Capture the cell that displays the provided text and extract its (x, y) central coordinate. 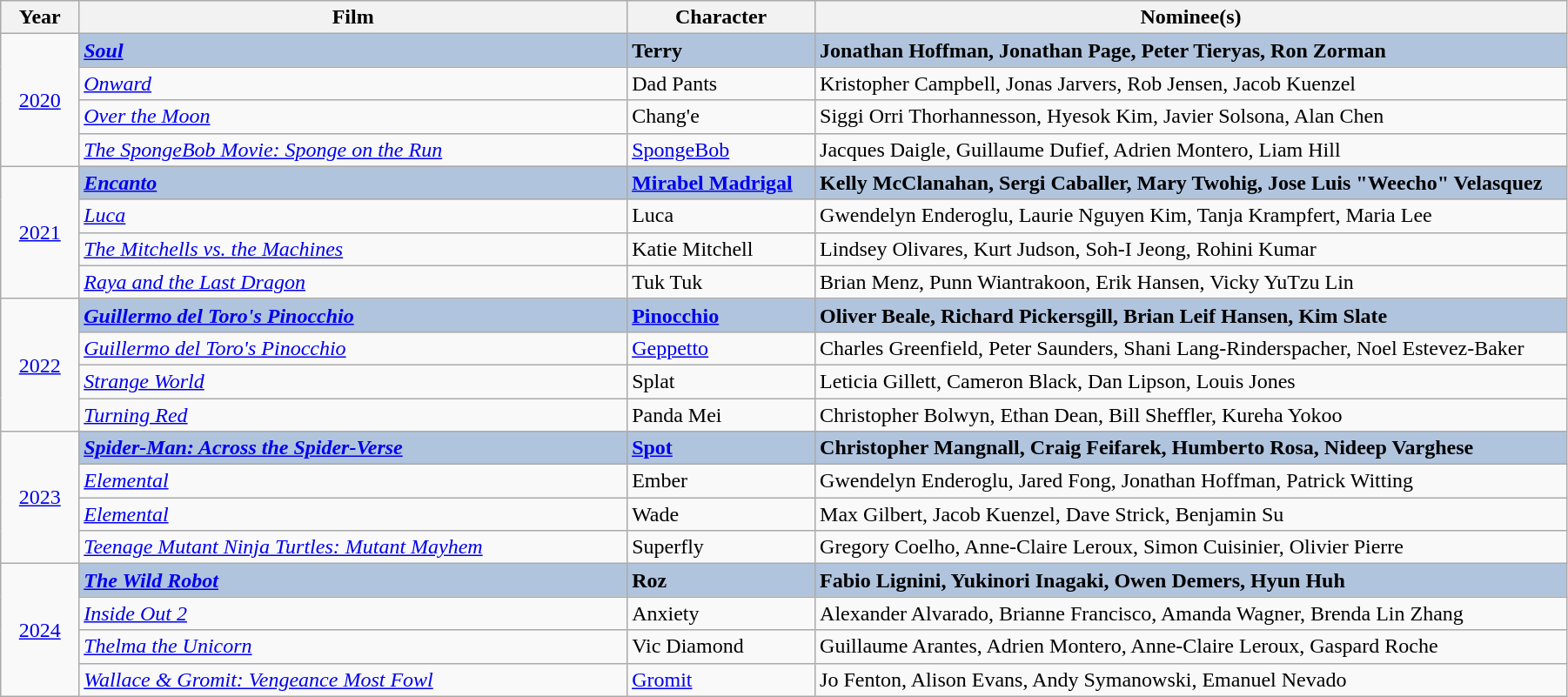
Panda Mei (721, 415)
Dad Pants (721, 84)
2021 (40, 232)
Strange World (353, 381)
Gwendelyn Enderoglu, Jared Fong, Jonathan Hoffman, Patrick Witting (1191, 481)
Anxiety (721, 613)
Geppetto (721, 348)
The Wild Robot (353, 580)
2023 (40, 498)
Chang'e (721, 117)
Fabio Lignini, Yukinori Inagaki, Owen Demers, Hyun Huh (1191, 580)
Film (353, 17)
Encanto (353, 183)
Kelly McClanahan, Sergi Caballer, Mary Twohig, Jose Luis "Weecho" Velasquez (1191, 183)
Jo Fenton, Alison Evans, Andy Symanowski, Emanuel Nevado (1191, 680)
Leticia Gillett, Cameron Black, Dan Lipson, Louis Jones (1191, 381)
Brian Menz, Punn Wiantrakoon, Erik Hansen, Vicky YuTzu Lin (1191, 282)
Turning Red (353, 415)
Katie Mitchell (721, 249)
Guillaume Arantes, Adrien Montero, Anne-Claire Leroux, Gaspard Roche (1191, 647)
Wallace & Gromit: Vengeance Most Fowl (353, 680)
Splat (721, 381)
SpongeBob (721, 150)
Over the Moon (353, 117)
Soul (353, 50)
Year (40, 17)
Ember (721, 481)
Spot (721, 448)
The SpongeBob Movie: Sponge on the Run (353, 150)
Superfly (721, 547)
Jonathan Hoffman, Jonathan Page, Peter Tieryas, Ron Zorman (1191, 50)
Gregory Coelho, Anne-Claire Leroux, Simon Cuisinier, Olivier Pierre (1191, 547)
Pinocchio (721, 315)
Jacques Daigle, Guillaume Dufief, Adrien Montero, Liam Hill (1191, 150)
Charles Greenfield, Peter Saunders, Shani Lang-Rinderspacher, Noel Estevez-Baker (1191, 348)
Wade (721, 514)
Vic Diamond (721, 647)
2022 (40, 365)
Gwendelyn Enderoglu, Laurie Nguyen Kim, Tanja Krampfert, Maria Lee (1191, 216)
2024 (40, 630)
Christopher Bolwyn, Ethan Dean, Bill Sheffler, Kureha Yokoo (1191, 415)
Thelma the Unicorn (353, 647)
Oliver Beale, Richard Pickersgill, Brian Leif Hansen, Kim Slate (1191, 315)
Character (721, 17)
Inside Out 2 (353, 613)
Spider-Man: Across the Spider-Verse (353, 448)
Siggi Orri Thorhannesson, Hyesok Kim, Javier Solsona, Alan Chen (1191, 117)
Gromit (721, 680)
Alexander Alvarado, Brianne Francisco, Amanda Wagner, Brenda Lin Zhang (1191, 613)
Kristopher Campbell, Jonas Jarvers, Rob Jensen, Jacob Kuenzel (1191, 84)
Onward (353, 84)
2020 (40, 100)
Roz (721, 580)
Max Gilbert, Jacob Kuenzel, Dave Strick, Benjamin Su (1191, 514)
Nominee(s) (1191, 17)
Christopher Mangnall, Craig Feifarek, Humberto Rosa, Nideep Varghese (1191, 448)
Teenage Mutant Ninja Turtles: Mutant Mayhem (353, 547)
The Mitchells vs. the Machines (353, 249)
Tuk Tuk (721, 282)
Mirabel Madrigal (721, 183)
Raya and the Last Dragon (353, 282)
Terry (721, 50)
Lindsey Olivares, Kurt Judson, Soh-I Jeong, Rohini Kumar (1191, 249)
